Scan for the cell matching the given text and deliver its (x, y) coordinate at center. 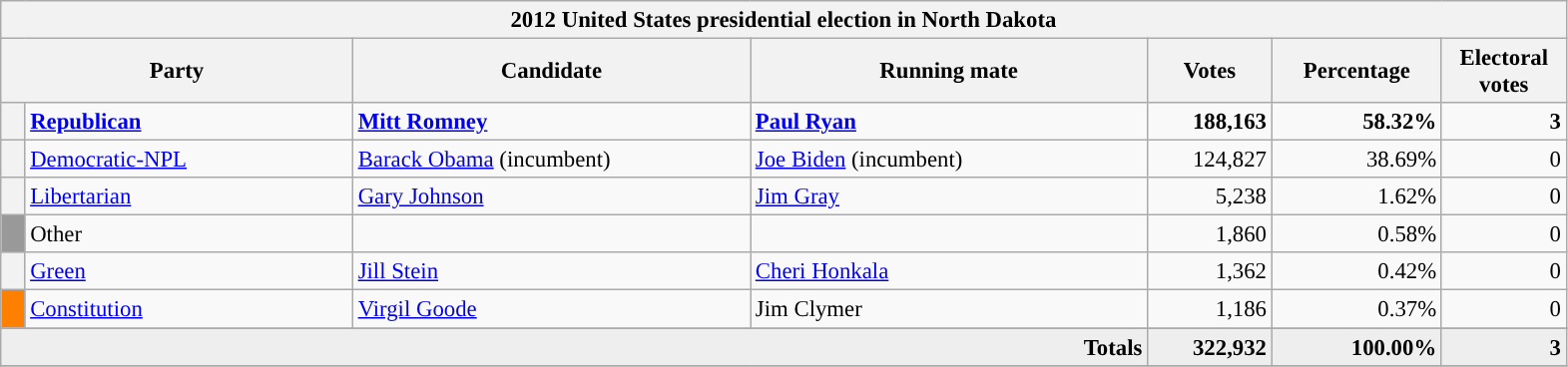
0.58% (1356, 234)
322,932 (1210, 347)
Joe Biden (incumbent) (949, 160)
188,163 (1210, 122)
Republican (189, 122)
Green (189, 272)
1,362 (1210, 272)
100.00% (1356, 347)
Votes (1210, 72)
Electoral votes (1503, 72)
58.32% (1356, 122)
Percentage (1356, 72)
Barack Obama (incumbent) (551, 160)
Cheri Honkala (949, 272)
38.69% (1356, 160)
0.42% (1356, 272)
1,860 (1210, 234)
Running mate (949, 72)
Candidate (551, 72)
2012 United States presidential election in North Dakota (784, 20)
Paul Ryan (949, 122)
Jim Clymer (949, 309)
Democratic-NPL (189, 160)
Other (189, 234)
Jim Gray (949, 196)
Mitt Romney (551, 122)
Virgil Goode (551, 309)
Party (178, 72)
Jill Stein (551, 272)
0.37% (1356, 309)
5,238 (1210, 196)
1,186 (1210, 309)
Gary Johnson (551, 196)
Constitution (189, 309)
Totals (575, 347)
1.62% (1356, 196)
124,827 (1210, 160)
Libertarian (189, 196)
